Extract the [x, y] coordinate from the center of the cell holding the provided text.  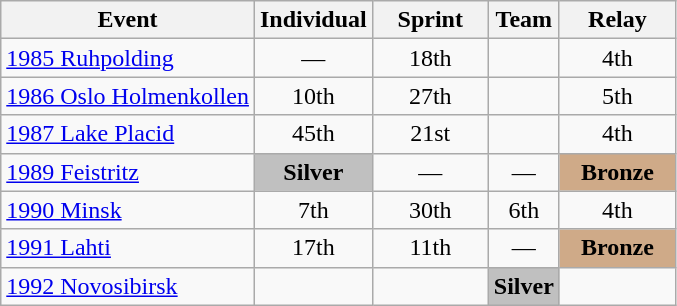
18th [430, 58]
Sprint [430, 20]
1992 Novosibirsk [128, 286]
1989 Feistritz [128, 172]
1985 Ruhpolding [128, 58]
17th [313, 248]
1986 Oslo Holmenkollen [128, 96]
1990 Minsk [128, 210]
21st [430, 134]
5th [617, 96]
7th [313, 210]
45th [313, 134]
Event [128, 20]
10th [313, 96]
Relay [617, 20]
6th [524, 210]
11th [430, 248]
Individual [313, 20]
Team [524, 20]
30th [430, 210]
1987 Lake Placid [128, 134]
1991 Lahti [128, 248]
27th [430, 96]
